Output the (X, Y) coordinate of the center of the cell containing the given text.  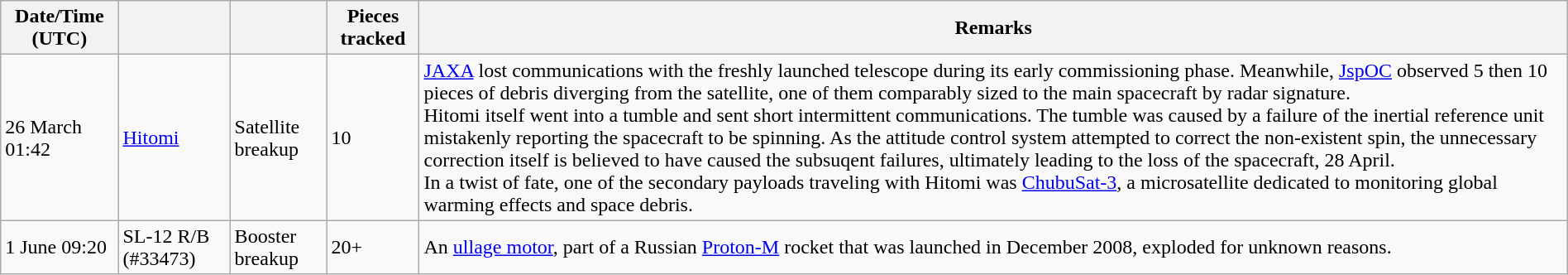
1 June 09:20 (60, 247)
Booster breakup (278, 247)
26 March 01:42 (60, 137)
20+ (373, 247)
Hitomi (174, 137)
Pieces tracked (373, 28)
Satellite breakup (278, 137)
10 (373, 137)
An ullage motor, part of a Russian Proton-M rocket that was launched in December 2008, exploded for unknown reasons. (993, 247)
Remarks (993, 28)
Date/Time (UTC) (60, 28)
SL-12 R/B (#33473) (174, 247)
